Identify which cell holds the provided text, then report its (x, y) central coordinate. 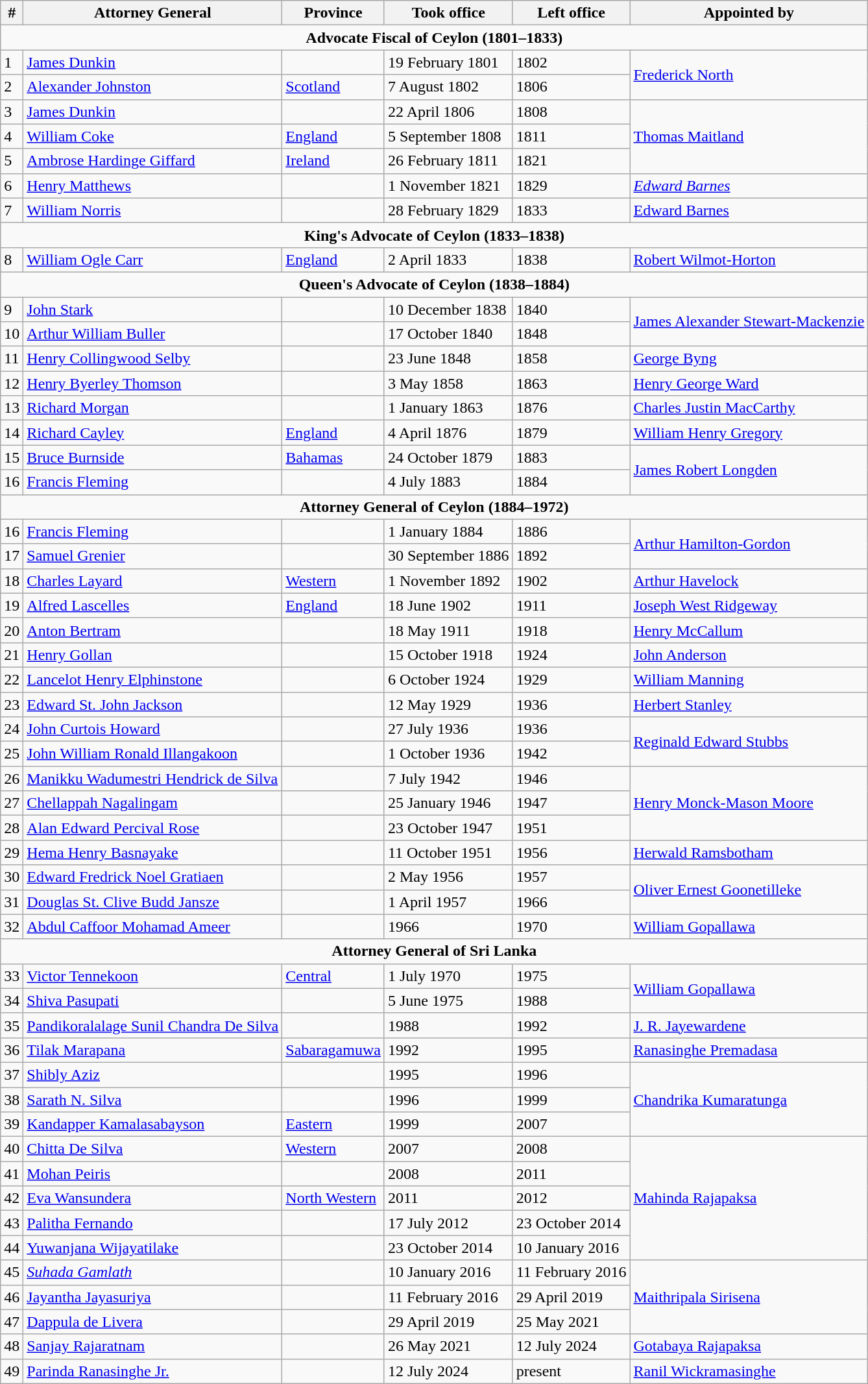
26 February 1811 (448, 161)
1883 (571, 457)
Palitha Fernando (153, 1223)
Ireland (333, 161)
39 (12, 1124)
27 (12, 803)
1 November 1821 (448, 186)
5 June 1975 (448, 1001)
23 June 1848 (448, 359)
1863 (571, 383)
17 (12, 556)
15 (12, 457)
1833 (571, 210)
1886 (571, 531)
26 May 2021 (448, 1346)
Douglas St. Clive Budd Jansze (153, 902)
1929 (571, 679)
29 (12, 853)
Herbert Stanley (749, 704)
1902 (571, 581)
38 (12, 1100)
James Alexander Stewart-Mackenzie (749, 322)
Suhada Gamlath (153, 1272)
John Anderson (749, 655)
John William Ronald Illangakoon (153, 754)
14 (12, 433)
William Coke (153, 136)
Shibly Aziz (153, 1074)
Arthur William Buller (153, 334)
Richard Cayley (153, 433)
3 (12, 112)
Scotland (333, 87)
Chellappah Nagalingam (153, 803)
Jayantha Jayasuriya (153, 1297)
1806 (571, 87)
40 (12, 1149)
Robert Wilmot-Horton (749, 260)
William Ogle Carr (153, 260)
25 January 1946 (448, 803)
North Western (333, 1198)
Took office (448, 13)
Henry Gollan (153, 655)
Oliver Ernest Goonetilleke (749, 890)
45 (12, 1272)
Province (333, 13)
Attorney General of Sri Lanka (435, 951)
Appointed by (749, 13)
Dappula de Livera (153, 1322)
Arthur Hamilton-Gordon (749, 544)
42 (12, 1198)
Ranasinghe Premadasa (749, 1050)
John Curtois Howard (153, 729)
2 (12, 87)
6 October 1924 (448, 679)
George Byng (749, 359)
34 (12, 1001)
2012 (571, 1198)
18 May 1911 (448, 630)
Herwald Ramsbotham (749, 853)
49 (12, 1371)
24 October 1879 (448, 457)
Eastern (333, 1124)
3 May 1858 (448, 383)
Thomas Maitland (749, 136)
2 May 1956 (448, 877)
1956 (571, 853)
James Robert Longden (749, 470)
Left office (571, 13)
1975 (571, 976)
1808 (571, 112)
Alfred Lascelles (153, 605)
Bruce Burnside (153, 457)
1957 (571, 877)
Charles Justin MacCarthy (749, 408)
48 (12, 1346)
Reginald Edward Stubbs (749, 742)
1840 (571, 310)
Edward St. John Jackson (153, 704)
1 July 1970 (448, 976)
46 (12, 1297)
1 October 1936 (448, 754)
7 (12, 210)
12 May 1929 (448, 704)
41 (12, 1174)
Victor Tennekoon (153, 976)
30 September 1886 (448, 556)
4 April 1876 (448, 433)
19 February 1801 (448, 62)
Henry Monck-Mason Moore (749, 803)
Ranil Wickramasinghe (749, 1371)
17 July 2012 (448, 1223)
23 October 1947 (448, 828)
Chitta De Silva (153, 1149)
Frederick North (749, 75)
1951 (571, 828)
8 (12, 260)
20 (12, 630)
1829 (571, 186)
10 (12, 334)
Mahinda Rajapaksa (749, 1198)
1 (12, 62)
1879 (571, 433)
Sarath N. Silva (153, 1100)
11 (12, 359)
26 (12, 779)
1924 (571, 655)
37 (12, 1074)
William Manning (749, 679)
5 (12, 161)
Pandikoralalage Sunil Chandra De Silva (153, 1025)
Alexander Johnston (153, 87)
Henry McCallum (749, 630)
Queen's Advocate of Ceylon (1838–1884) (435, 284)
31 (12, 902)
Charles Layard (153, 581)
Attorney General of Ceylon (1884–1972) (435, 507)
35 (12, 1025)
Henry George Ward (749, 383)
12 (12, 383)
44 (12, 1248)
47 (12, 1322)
present (571, 1371)
Shiva Pasupati (153, 1001)
Sanjay Rajaratnam (153, 1346)
Samuel Grenier (153, 556)
Maithripala Sirisena (749, 1297)
1911 (571, 605)
36 (12, 1050)
1811 (571, 136)
1884 (571, 482)
5 September 1808 (448, 136)
Anton Bertram (153, 630)
13 (12, 408)
Kandapper Kamalasabayson (153, 1124)
25 (12, 754)
7 August 1802 (448, 87)
1802 (571, 62)
Advocate Fiscal of Ceylon (1801–1833) (435, 38)
# (12, 13)
Manikku Wadumestri Hendrick de Silva (153, 779)
Hema Henry Basnayake (153, 853)
1970 (571, 927)
23 (12, 704)
18 June 1902 (448, 605)
1918 (571, 630)
2 April 1833 (448, 260)
Parinda Ranasinghe Jr. (153, 1371)
1 April 1957 (448, 902)
John Stark (153, 310)
10 December 1838 (448, 310)
1 January 1863 (448, 408)
1947 (571, 803)
1946 (571, 779)
28 (12, 828)
Ambrose Hardinge Giffard (153, 161)
17 October 1840 (448, 334)
Arthur Havelock (749, 581)
27 July 1936 (448, 729)
Joseph West Ridgeway (749, 605)
Edward Fredrick Noel Gratiaen (153, 877)
21 (12, 655)
Sabaragamuwa (333, 1050)
18 (12, 581)
Alan Edward Percival Rose (153, 828)
Richard Morgan (153, 408)
4 (12, 136)
King's Advocate of Ceylon (1833–1838) (435, 235)
Chandrika Kumaratunga (749, 1099)
22 April 1806 (448, 112)
32 (12, 927)
William Norris (153, 210)
1848 (571, 334)
1821 (571, 161)
19 (12, 605)
15 October 1918 (448, 655)
9 (12, 310)
7 July 1942 (448, 779)
Henry Byerley Thomson (153, 383)
Lancelot Henry Elphinstone (153, 679)
Abdul Caffoor Mohamad Ameer (153, 927)
24 (12, 729)
28 February 1829 (448, 210)
1876 (571, 408)
30 (12, 877)
1 November 1892 (448, 581)
Bahamas (333, 457)
1 January 1884 (448, 531)
J. R. Jayewardene (749, 1025)
11 October 1951 (448, 853)
Eva Wansundera (153, 1198)
1892 (571, 556)
Henry Matthews (153, 186)
Mohan Peiris (153, 1174)
4 July 1883 (448, 482)
William Henry Gregory (749, 433)
6 (12, 186)
Central (333, 976)
1838 (571, 260)
22 (12, 679)
Gotabaya Rajapaksa (749, 1346)
43 (12, 1223)
1858 (571, 359)
Attorney General (153, 13)
Tilak Marapana (153, 1050)
1942 (571, 754)
25 May 2021 (571, 1322)
Henry Collingwood Selby (153, 359)
33 (12, 976)
Yuwanjana Wijayatilake (153, 1248)
